From the cell containing the given text, extract its center point as (x, y) coordinate. 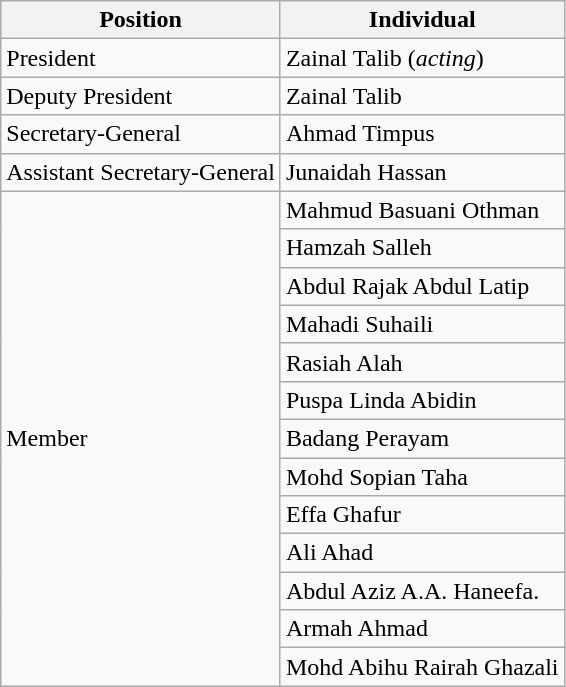
Badang Perayam (422, 438)
President (141, 58)
Mohd Abihu Rairah Ghazali (422, 667)
Ali Ahad (422, 553)
Deputy President (141, 96)
Assistant Secretary-General (141, 172)
Individual (422, 20)
Member (141, 438)
Zainal Talib (422, 96)
Ahmad Timpus (422, 134)
Rasiah Alah (422, 362)
Effa Ghafur (422, 515)
Position (141, 20)
Mohd Sopian Taha (422, 477)
Mahadi Suhaili (422, 324)
Secretary-General (141, 134)
Abdul Aziz A.A. Haneefa. (422, 591)
Armah Ahmad (422, 629)
Junaidah Hassan (422, 172)
Hamzah Salleh (422, 248)
Zainal Talib (acting) (422, 58)
Abdul Rajak Abdul Latip (422, 286)
Mahmud Basuani Othman (422, 210)
Puspa Linda Abidin (422, 400)
